For the text-containing cell, return its midpoint in [X, Y] coordinate format. 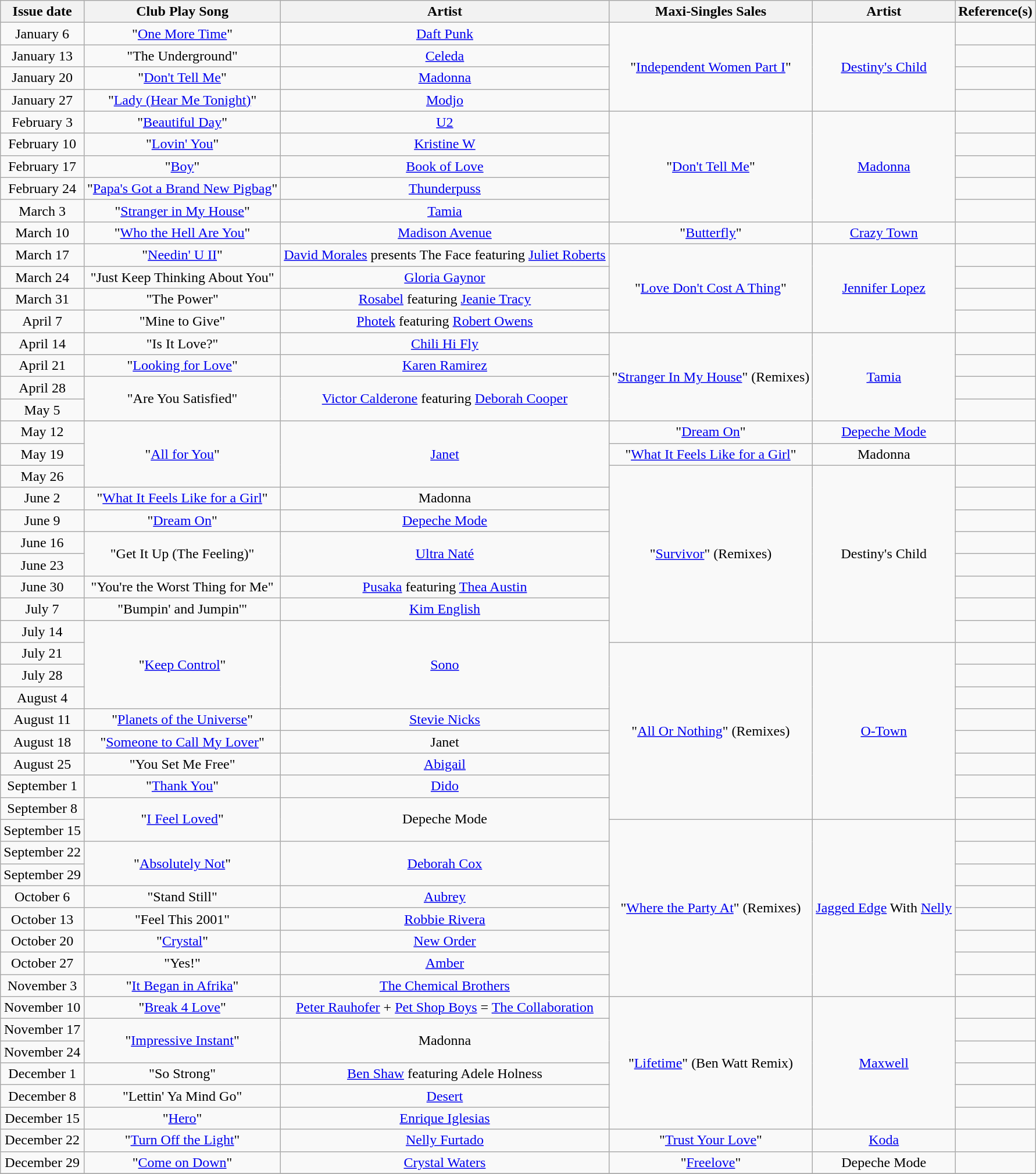
Koda [884, 1140]
October 13 [42, 919]
April 14 [42, 344]
March 17 [42, 255]
Aubrey [445, 897]
"Survivor" (Remixes) [710, 554]
Sono [445, 664]
March 10 [42, 233]
June 9 [42, 520]
"Absolutely Not" [182, 863]
"Break 4 Love" [182, 1008]
"Are You Satisfied" [182, 399]
December 8 [42, 1096]
April 28 [42, 388]
July 28 [42, 676]
"Mine to Give" [182, 322]
David Morales presents The Face featuring Juliet Roberts [445, 255]
Thunderpuss [445, 188]
"Just Keep Thinking About You" [182, 277]
November 3 [42, 986]
"Lady (Hear Me Tonight)" [182, 100]
July 7 [42, 609]
Daft Punk [445, 34]
"Stranger in My House" [182, 210]
Enrique Iglesias [445, 1118]
The Chemical Brothers [445, 986]
"Impressive Instant" [182, 1041]
November 24 [42, 1052]
"The Power" [182, 299]
"Boy" [182, 166]
"Is It Love?" [182, 344]
"Bumpin' and Jumpin'" [182, 609]
Rosabel featuring Jeanie Tracy [445, 299]
January 27 [42, 100]
O-Town [884, 731]
July 14 [42, 631]
October 6 [42, 897]
Crazy Town [884, 233]
October 27 [42, 963]
"You're the Worst Thing for Me" [182, 587]
December 1 [42, 1074]
Robbie Rivera [445, 919]
"Hero" [182, 1118]
"Keep Control" [182, 664]
March 31 [42, 299]
August 11 [42, 720]
U2 [445, 122]
August 25 [42, 764]
Kim English [445, 609]
"Butterfly" [710, 233]
"Lettin' Ya Mind Go" [182, 1096]
"Lovin' You" [182, 144]
May 5 [42, 410]
Modjo [445, 100]
New Order [445, 941]
"Lifetime" (Ben Watt Remix) [710, 1063]
Issue date [42, 12]
"Needin' U II" [182, 255]
"Stranger In My House" (Remixes) [710, 377]
"All Or Nothing" (Remixes) [710, 731]
Kristine W [445, 144]
November 10 [42, 1008]
Pusaka featuring Thea Austin [445, 587]
Madison Avenue [445, 233]
"Love Don't Cost A Thing" [710, 288]
February 17 [42, 166]
December 29 [42, 1162]
Jagged Edge With Nelly [884, 908]
Book of Love [445, 166]
Chili Hi Fly [445, 344]
"Thank You" [182, 786]
"Yes!" [182, 963]
March 3 [42, 210]
"Get It Up (The Feeling)" [182, 554]
Desert [445, 1096]
Amber [445, 963]
"Turn Off the Light" [182, 1140]
"Where the Party At" (Remixes) [710, 908]
September 15 [42, 830]
January 20 [42, 78]
Maxi-Singles Sales [710, 12]
Karen Ramirez [445, 366]
April 7 [42, 322]
February 24 [42, 188]
Stevie Nicks [445, 720]
Abigail [445, 764]
"Stand Still" [182, 897]
Dido [445, 786]
"Papa's Got a Brand New Pigbag" [182, 188]
Deborah Cox [445, 863]
June 2 [42, 498]
September 8 [42, 808]
August 18 [42, 742]
February 3 [42, 122]
Jennifer Lopez [884, 288]
"Beautiful Day" [182, 122]
Ultra Naté [445, 554]
April 21 [42, 366]
September 29 [42, 875]
September 22 [42, 852]
June 23 [42, 565]
August 4 [42, 698]
Maxwell [884, 1063]
Reference(s) [995, 12]
Ben Shaw featuring Adele Holness [445, 1074]
"The Underground" [182, 56]
Nelly Furtado [445, 1140]
October 20 [42, 941]
January 13 [42, 56]
June 30 [42, 587]
"Looking for Love" [182, 366]
"Freelove" [710, 1162]
Crystal Waters [445, 1162]
January 6 [42, 34]
March 24 [42, 277]
Celeda [445, 56]
Photek featuring Robert Owens [445, 322]
December 22 [42, 1140]
"Planets of the Universe" [182, 720]
May 26 [42, 476]
December 15 [42, 1118]
"Independent Women Part I" [710, 67]
September 1 [42, 786]
"Crystal" [182, 941]
May 12 [42, 432]
"Come on Down" [182, 1162]
November 17 [42, 1030]
Victor Calderone featuring Deborah Cooper [445, 399]
Gloria Gaynor [445, 277]
"Trust Your Love" [710, 1140]
"I Feel Loved" [182, 819]
"One More Time" [182, 34]
"So Strong" [182, 1074]
May 19 [42, 454]
July 21 [42, 654]
"It Began in Afrika" [182, 986]
February 10 [42, 144]
Peter Rauhofer + Pet Shop Boys = The Collaboration [445, 1008]
"You Set Me Free" [182, 764]
"Who the Hell Are You" [182, 233]
June 16 [42, 543]
Club Play Song [182, 12]
"All for You" [182, 454]
"Someone to Call My Lover" [182, 742]
"Feel This 2001" [182, 919]
